Capture the cell that displays the provided text and extract its (X, Y) central coordinate. 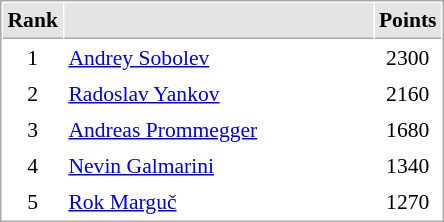
Andreas Prommegger (218, 129)
Andrey Sobolev (218, 57)
5 (32, 201)
1340 (408, 165)
3 (32, 129)
Rok Marguč (218, 201)
4 (32, 165)
Radoslav Yankov (218, 93)
2160 (408, 93)
Nevin Galmarini (218, 165)
Points (408, 21)
2 (32, 93)
1270 (408, 201)
Rank (32, 21)
1680 (408, 129)
2300 (408, 57)
1 (32, 57)
